Provide the (X, Y) coordinate of the cell's center where the given text is located.  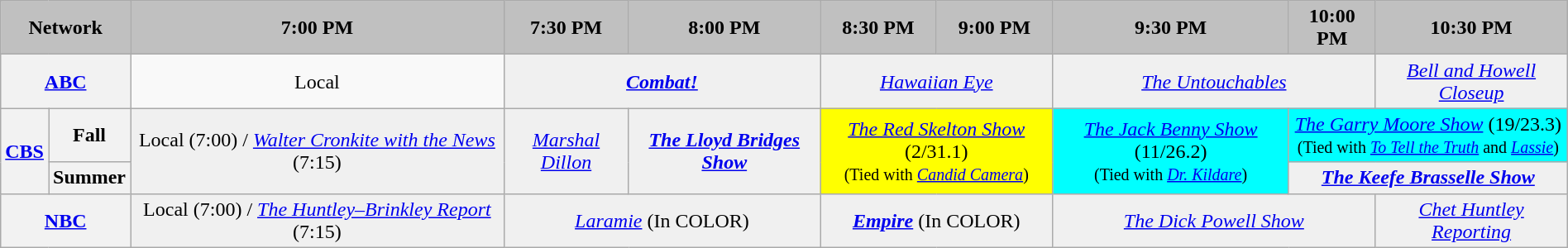
The Jack Benny Show (11/26.2)(Tied with Dr. Kildare) (1171, 150)
NBC (66, 220)
ABC (66, 81)
Local (318, 81)
The Lloyd Bridges Show (724, 150)
8:00 PM (724, 28)
CBS (25, 150)
10:00 PM (1331, 28)
The Untouchables (1214, 81)
The Dick Powell Show (1214, 220)
8:30 PM (878, 28)
Laramie (In COLOR) (662, 220)
The Keefe Brasselle Show (1427, 178)
Local (7:00) / Walter Cronkite with the News (7:15) (318, 150)
Empire (In COLOR) (936, 220)
7:30 PM (566, 28)
Marshal Dillon (566, 150)
Local (7:00) / The Huntley–Brinkley Report (7:15) (318, 220)
Fall (89, 136)
Hawaiian Eye (936, 81)
9:30 PM (1171, 28)
Combat! (662, 81)
9:00 PM (994, 28)
Chet Huntley Reporting (1471, 220)
Bell and Howell Closeup (1471, 81)
The Red Skelton Show (2/31.1)(Tied with Candid Camera) (936, 150)
Summer (89, 178)
Network (66, 28)
10:30 PM (1471, 28)
7:00 PM (318, 28)
The Garry Moore Show (19/23.3)(Tied with To Tell the Truth and Lassie) (1427, 136)
